For the text-containing cell, return its midpoint in [x, y] coordinate format. 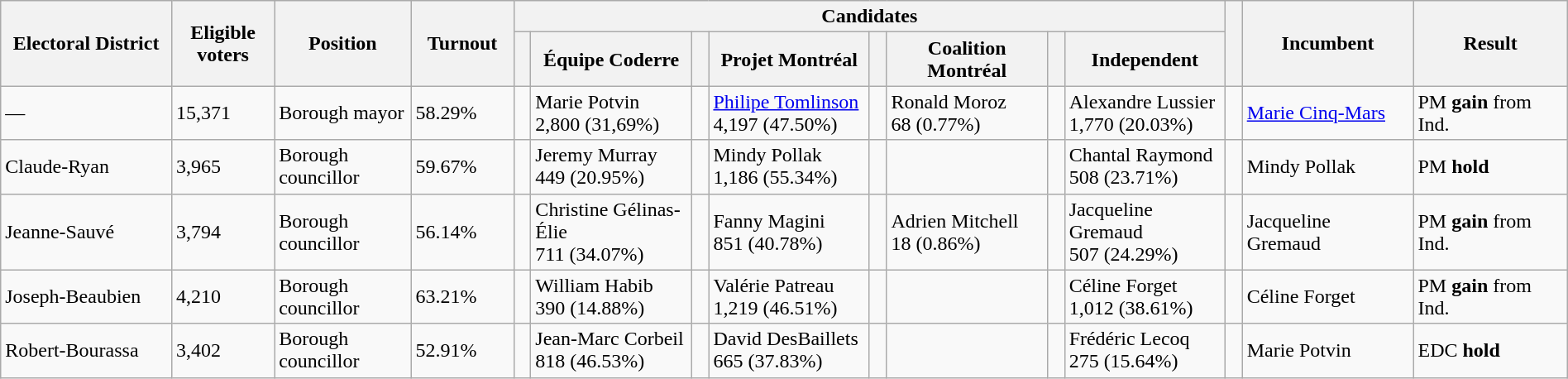
Fanny Magini 851 (40.78%) [789, 232]
56.14% [462, 232]
Frédéric Lecoq 275 (15.64%) [1145, 351]
Mindy Pollak [1328, 167]
Philipe Tomlinson 4,197 (47.50%) [789, 113]
Coalition Montréal [967, 60]
— [86, 113]
Chantal Raymond 508 (23.71%) [1145, 167]
Christine Gélinas-Élie 711 (34.07%) [611, 232]
Jean-Marc Corbeil 818 (46.53%) [611, 351]
Candidates [869, 17]
Adrien Mitchell 18 (0.86%) [967, 232]
Incumbent [1328, 43]
Marie Cinq-Mars [1328, 113]
3,965 [223, 167]
Projet Montréal [789, 60]
Céline Forget [1328, 296]
4,210 [223, 296]
Mindy Pollak 1,186 (55.34%) [789, 167]
EDC hold [1490, 351]
Ronald Moroz 68 (0.77%) [967, 113]
Céline Forget 1,012 (38.61%) [1145, 296]
3,794 [223, 232]
Result [1490, 43]
63.21% [462, 296]
Electoral District [86, 43]
William Habib 390 (14.88%) [611, 296]
PM hold [1490, 167]
15,371 [223, 113]
52.91% [462, 351]
Marie Potvin 2,800 (31,69%) [611, 113]
Jacqueline Gremaud 507 (24.29%) [1145, 232]
Jeremy Murray 449 (20.95%) [611, 167]
58.29% [462, 113]
Eligible voters [223, 43]
Borough mayor [342, 113]
Turnout [462, 43]
Robert-Bourassa [86, 351]
Alexandre Lussier 1,770 (20.03%) [1145, 113]
Jacqueline Gremaud [1328, 232]
Claude-Ryan [86, 167]
David DesBaillets 665 (37.83%) [789, 351]
Valérie Patreau 1,219 (46.51%) [789, 296]
Équipe Coderre [611, 60]
Marie Potvin [1328, 351]
3,402 [223, 351]
59.67% [462, 167]
Independent [1145, 60]
Joseph-Beaubien [86, 296]
Position [342, 43]
Jeanne-Sauvé [86, 232]
